From the cell containing the given text, extract its center point as (X, Y) coordinate. 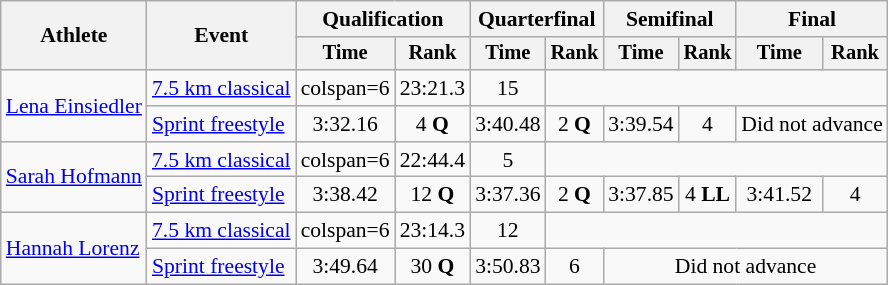
3:37.85 (640, 195)
3:49.64 (346, 267)
3:40.48 (508, 124)
4 LL (708, 195)
Lena Einsiedler (74, 106)
22:44.4 (432, 160)
Semifinal (670, 19)
3:38.42 (346, 195)
3:32.16 (346, 124)
Athlete (74, 36)
23:14.3 (432, 231)
Quarterfinal (536, 19)
5 (508, 160)
23:21.3 (432, 88)
6 (575, 267)
30 Q (432, 267)
3:37.36 (508, 195)
Event (222, 36)
12 (508, 231)
15 (508, 88)
3:50.83 (508, 267)
Sarah Hofmann (74, 178)
Final (812, 19)
12 Q (432, 195)
Qualification (384, 19)
3:39.54 (640, 124)
4 Q (432, 124)
3:41.52 (779, 195)
Hannah Lorenz (74, 248)
